Determine the [x, y] coordinate at the center of the cell enclosing the given text.  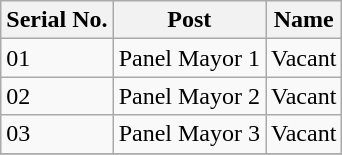
Panel Mayor 3 [189, 134]
02 [57, 96]
Serial No. [57, 20]
Name [304, 20]
01 [57, 58]
Post [189, 20]
Panel Mayor 1 [189, 58]
03 [57, 134]
Panel Mayor 2 [189, 96]
